Search for the cell housing the specified text and yield its (X, Y) center coordinate. 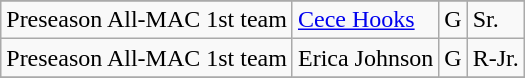
Erica Johnson (365, 58)
Sr. (496, 20)
R-Jr. (496, 58)
Cece Hooks (365, 20)
